Search for the cell housing the specified text and yield its (X, Y) center coordinate. 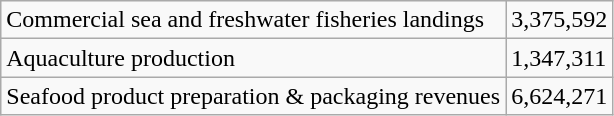
Seafood product preparation & packaging revenues (254, 96)
Aquaculture production (254, 58)
3,375,592 (560, 20)
Commercial sea and freshwater fisheries landings (254, 20)
6,624,271 (560, 96)
1,347,311 (560, 58)
